Pinpoint the cell where the given text exists, returning its (x, y) midpoint coordinate. 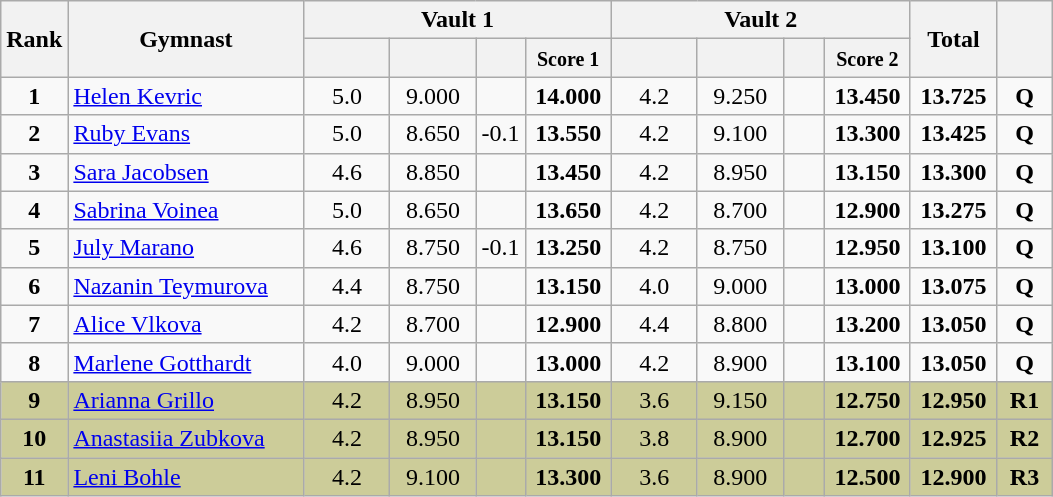
13.725 (953, 96)
13.275 (953, 210)
3.8 (654, 438)
8 (34, 362)
5 (34, 248)
Vault 2 (760, 20)
12.500 (867, 477)
Leni Bohle (186, 477)
Sara Jacobsen (186, 172)
3 (34, 172)
Rank (34, 39)
R2 (1024, 438)
2 (34, 134)
13.550 (568, 134)
Score 1 (568, 58)
Anastasiia Zubkova (186, 438)
R1 (1024, 400)
Sabrina Voinea (186, 210)
4 (34, 210)
13.200 (867, 324)
12.925 (953, 438)
July Marano (186, 248)
9.150 (740, 400)
10 (34, 438)
6 (34, 286)
13.075 (953, 286)
14.000 (568, 96)
13.650 (568, 210)
Vault 1 (458, 20)
12.700 (867, 438)
12.750 (867, 400)
13.250 (568, 248)
9 (34, 400)
7 (34, 324)
Total (953, 39)
Nazanin Teymurova (186, 286)
9.250 (740, 96)
R3 (1024, 477)
11 (34, 477)
Gymnast (186, 39)
Ruby Evans (186, 134)
Helen Kevric (186, 96)
Alice Vlkova (186, 324)
Arianna Grillo (186, 400)
Marlene Gotthardt (186, 362)
Score 2 (867, 58)
8.800 (740, 324)
1 (34, 96)
8.850 (433, 172)
13.425 (953, 134)
